From the cell containing the given text, extract its center point as [X, Y] coordinate. 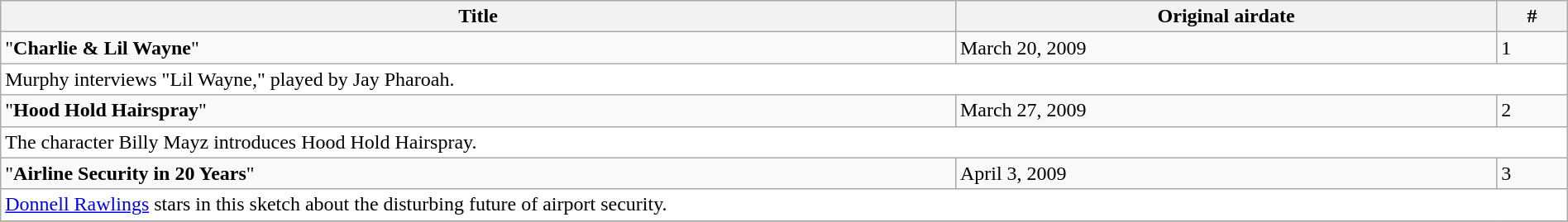
2 [1532, 111]
March 27, 2009 [1226, 111]
"Hood Hold Hairspray" [478, 111]
March 20, 2009 [1226, 48]
Original airdate [1226, 17]
"Charlie & Lil Wayne" [478, 48]
Donnell Rawlings stars in this sketch about the disturbing future of airport security. [784, 205]
1 [1532, 48]
The character Billy Mayz introduces Hood Hold Hairspray. [784, 142]
April 3, 2009 [1226, 173]
# [1532, 17]
Title [478, 17]
"Airline Security in 20 Years" [478, 173]
Murphy interviews "Lil Wayne," played by Jay Pharoah. [784, 79]
3 [1532, 173]
